Capture the cell that displays the provided text and extract its (x, y) central coordinate. 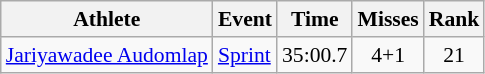
4+1 (388, 55)
Time (314, 19)
Event (245, 19)
Rank (454, 19)
Jariyawadee Audomlap (107, 55)
21 (454, 55)
Sprint (245, 55)
35:00.7 (314, 55)
Athlete (107, 19)
Misses (388, 19)
